Return (X, Y) of the center of cell containing provided text 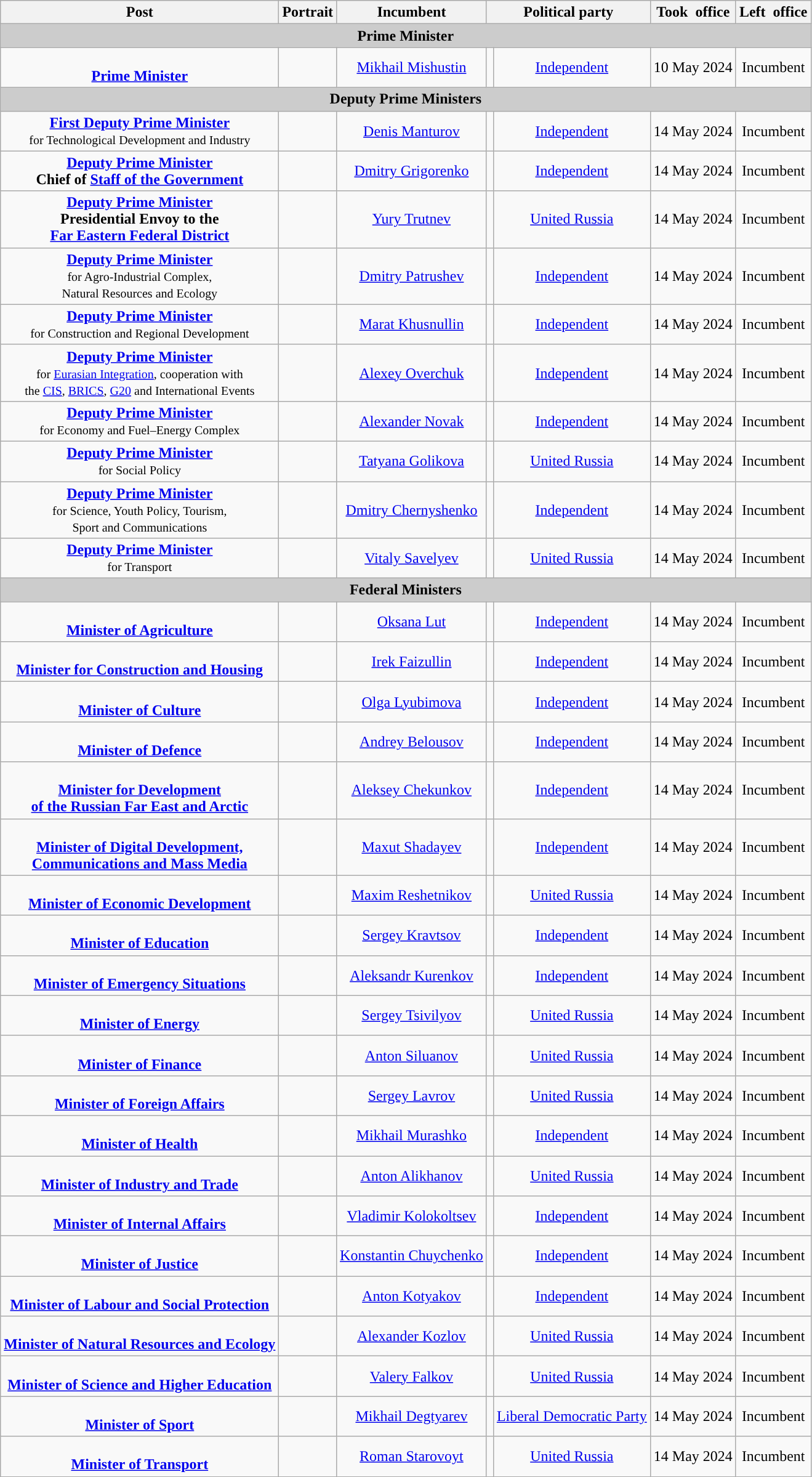
Minister of Energy (140, 1015)
Minister of Education (140, 935)
Minister of Transport (140, 1456)
Dmitry Chernyshenko (412, 510)
Deputy Prime Ministerfor Agro-Industrial Complex,Natural Resources and Ecology (140, 276)
First Deputy Prime Ministerfor Technological Development and Industry (140, 131)
Deputy Prime Ministerfor Social Policy (140, 461)
Minister for Construction and Housing (140, 662)
Minister of Defence (140, 742)
Vitaly Savelyev (412, 558)
Sergey Tsivilyov (412, 1015)
Deputy Prime Ministerfor Construction and Regional Development (140, 324)
Minister of Agriculture (140, 622)
Minister of Sport (140, 1417)
Konstantin Chuychenko (412, 1256)
Marat Khusnullin (412, 324)
Minister of Culture (140, 702)
Post (140, 12)
Left office (773, 12)
Minister of Economic Development (140, 896)
Tatyana Golikova (412, 461)
Mikhail Mishustin (412, 68)
Minister of Justice (140, 1256)
Irek Faizullin (412, 662)
Portrait (308, 12)
Minister of Science and Higher Education (140, 1376)
Deputy Prime MinisterPresidential Envoy to theFar Eastern Federal District (140, 219)
Aleksey Chekunkov (412, 790)
Alexander Novak (412, 421)
Took office (693, 12)
Maxim Reshetnikov (412, 896)
10 May 2024 (693, 68)
Minister of Industry and Trade (140, 1175)
Anton Siluanov (412, 1056)
Yury Trutnev (412, 219)
Anton Kotyakov (412, 1296)
Deputy Prime Ministerfor Economy and Fuel–Energy Complex (140, 421)
Sergey Kravtsov (412, 935)
Roman Starovoyt (412, 1456)
Denis Manturov (412, 131)
Alexey Overchuk (412, 373)
Minister of Finance (140, 1056)
Deputy Prime Ministerfor Transport (140, 558)
Deputy Prime Ministerfor Science, Youth Policy, Tourism,Sport and Communications (140, 510)
Federal Ministers (406, 590)
Vladimir Kolokoltsev (412, 1216)
Minister of Internal Affairs (140, 1216)
Minister of Labour and Social Protection (140, 1296)
Sergey Lavrov (412, 1095)
Oksana Lut (412, 622)
Andrey Belousov (412, 742)
Minister of Emergency Situations (140, 976)
Political party (568, 12)
Minister of Digital Development,Communications and Mass Media (140, 847)
Minister for Developmentof the Russian Far East and Arctic (140, 790)
Mikhail Degtyarev (412, 1417)
Deputy Prime Ministerfor Eurasian Integration, cooperation withthe CIS, BRICS, G20 and International Events (140, 373)
Alexander Kozlov (412, 1337)
Valery Falkov (412, 1376)
Deputy Prime Ministers (406, 99)
Minister of Natural Resources and Ecology (140, 1337)
Anton Alikhanov (412, 1175)
Liberal Democratic Party (571, 1417)
Dmitry Grigorenko (412, 171)
Maxut Shadayev (412, 847)
Olga Lyubimova (412, 702)
Minister of Foreign Affairs (140, 1095)
Deputy Prime MinisterChief of Staff of the Government (140, 171)
Dmitry Patrushev (412, 276)
Minister of Health (140, 1136)
Mikhail Murashko (412, 1136)
Aleksandr Kurenkov (412, 976)
